Identify which cell holds the provided text, then report its (x, y) central coordinate. 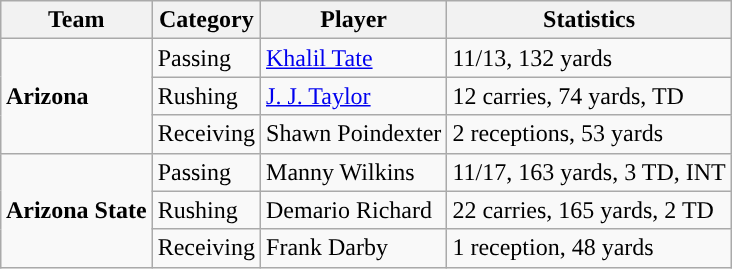
1 reception, 48 yards (589, 248)
J. J. Taylor (354, 96)
Shawn Poindexter (354, 134)
Demario Richard (354, 210)
Team (76, 20)
Arizona State (76, 210)
Arizona (76, 96)
Category (206, 20)
Frank Darby (354, 248)
Khalil Tate (354, 58)
11/13, 132 yards (589, 58)
22 carries, 165 yards, 2 TD (589, 210)
11/17, 163 yards, 3 TD, INT (589, 172)
Player (354, 20)
2 receptions, 53 yards (589, 134)
12 carries, 74 yards, TD (589, 96)
Manny Wilkins (354, 172)
Statistics (589, 20)
